Return the (x, y) coordinate for the center point of the cell that contains the specified text.  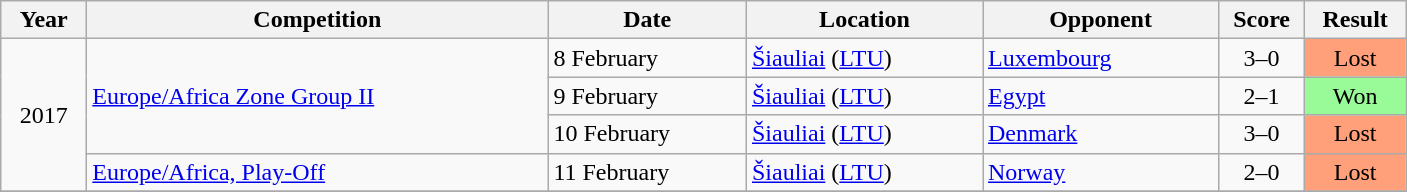
Year (44, 20)
9 February (648, 96)
2017 (44, 115)
10 February (648, 134)
2–0 (1262, 172)
Europe/Africa, Play-Off (318, 172)
2–1 (1262, 96)
Denmark (1100, 134)
11 February (648, 172)
Norway (1100, 172)
Location (864, 20)
Date (648, 20)
Europe/Africa Zone Group II (318, 96)
Won (1356, 96)
Egypt (1100, 96)
Luxembourg (1100, 58)
Result (1356, 20)
Score (1262, 20)
8 February (648, 58)
Opponent (1100, 20)
Competition (318, 20)
